Output the (x, y) coordinate of the center of the cell containing the given text.  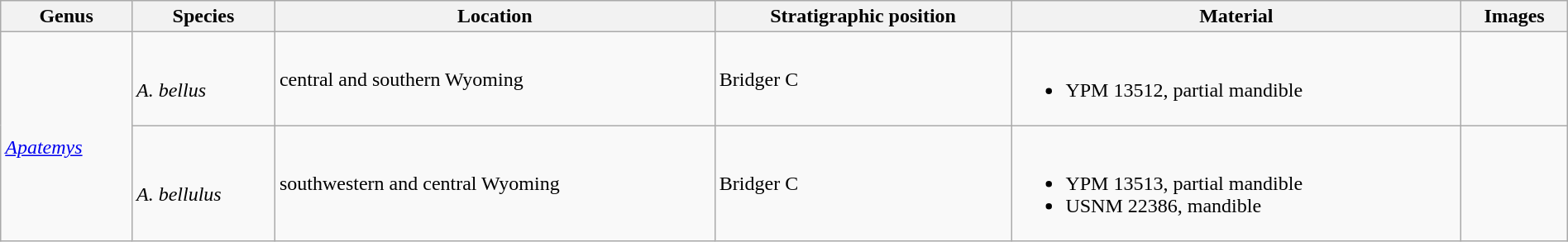
YPM 13513, partial mandibleUSNM 22386, mandible (1236, 183)
A. bellulus (203, 183)
central and southern Wyoming (495, 79)
Genus (66, 17)
Material (1236, 17)
YPM 13512, partial mandible (1236, 79)
Images (1514, 17)
Location (495, 17)
Species (203, 17)
A. bellus (203, 79)
southwestern and central Wyoming (495, 183)
Apatemys (66, 137)
Stratigraphic position (863, 17)
